Output the [x, y] coordinate of the center of the cell containing the given text.  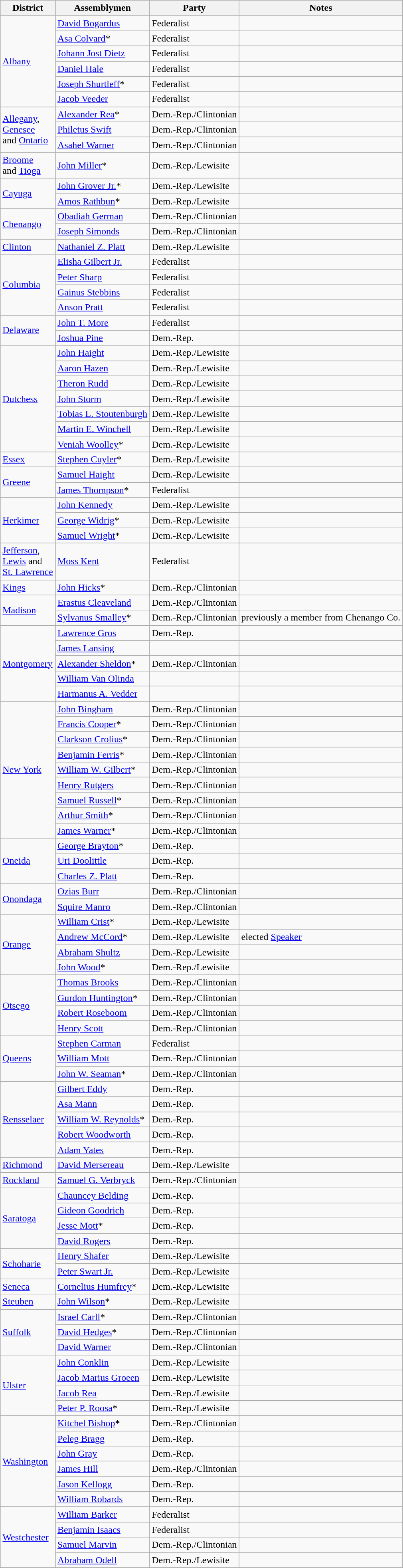
Richmond [28, 1165]
Alexander Rea* [102, 114]
Gilbert Eddy [102, 1089]
Veniah Woolley* [102, 444]
Queens [28, 1059]
Philetus Swift [102, 129]
Clinton [28, 247]
John Wood* [102, 967]
Montgomery [28, 663]
William Mott [102, 1059]
Lawrence Gros [102, 633]
Madison [28, 610]
Washington [28, 1461]
Samuel Marvin [102, 1545]
Benjamin Isaacs [102, 1530]
Andrew McCord* [102, 937]
Henry Rutgers [102, 785]
David Hedges* [102, 1332]
Chauncey Belding [102, 1195]
Peter Swart Jr. [102, 1271]
Saratoga [28, 1218]
Cayuga [28, 193]
Thomas Brooks [102, 983]
Ozias Burr [102, 891]
Peter Sharp [102, 277]
Israel Carll* [102, 1317]
Anson Pratt [102, 307]
Clarkson Crolius* [102, 739]
Rockland [28, 1180]
Orange [28, 944]
Dutchess [28, 398]
Moss Kent [102, 561]
Robert Woodworth [102, 1134]
Asa Mann [102, 1104]
Joseph Simonds [102, 232]
Stephen Cuyler* [102, 460]
Abraham Odell [102, 1560]
Uri Doolittle [102, 861]
Abraham Shultz [102, 952]
Herkimer [28, 520]
George Widrig* [102, 520]
James Thompson* [102, 490]
Squire Manro [102, 906]
Peter P. Roosa* [102, 1408]
Joseph Shurtleff* [102, 84]
Jesse Mott* [102, 1226]
John Haight [102, 353]
James Warner* [102, 831]
David Mersereau [102, 1165]
Daniel Hale [102, 69]
Gainus Stebbins [102, 292]
John T. More [102, 323]
Party [194, 8]
John Storm [102, 398]
Rensselaer [28, 1119]
William W. Gilbert* [102, 770]
Elisha Gilbert Jr. [102, 262]
William Van Olinda [102, 678]
John Grover Jr.* [102, 186]
Samuel Russell* [102, 800]
Schoharie [28, 1264]
Notes [321, 8]
Seneca [28, 1287]
William Barker [102, 1514]
Jason Kellogg [102, 1484]
Henry Shafer [102, 1256]
Theron Rudd [102, 383]
Charles Z. Platt [102, 876]
Columbia [28, 285]
Jacob Veeder [102, 99]
James Lansing [102, 648]
Johann Jost Dietz [102, 54]
William Crist* [102, 922]
John Conklin [102, 1362]
Obadiah German [102, 216]
John Miller* [102, 165]
Jefferson, Lewis and St. Lawrence [28, 561]
John Hicks* [102, 587]
Aaron Hazen [102, 368]
Tobias L. Stoutenburgh [102, 414]
Broome and Tioga [28, 165]
Suffolk [28, 1332]
William W. Reynolds* [102, 1119]
Erastus Cleaveland [102, 603]
Otsego [28, 1005]
Samuel Wright* [102, 535]
District [28, 8]
Peleg Bragg [102, 1439]
Chenango [28, 224]
Gideon Goodrich [102, 1211]
Steuben [28, 1302]
David Warner [102, 1347]
William Robards [102, 1499]
Essex [28, 460]
David Bogardus [102, 23]
George Brayton* [102, 846]
Asahel Warner [102, 145]
John Bingham [102, 709]
elected Speaker [321, 937]
Arthur Smith* [102, 815]
Harmanus A. Vedder [102, 694]
Albany [28, 61]
Onondaga [28, 899]
Oneida [28, 861]
Jacob Marius Groeen [102, 1378]
Westchester [28, 1537]
John Gray [102, 1454]
Greene [28, 482]
Delaware [28, 330]
Benjamin Ferris* [102, 755]
John Wilson* [102, 1302]
James Hill [102, 1469]
John Kennedy [102, 505]
John W. Seaman* [102, 1074]
Gurdon Huntington* [102, 998]
Cornelius Humfrey* [102, 1287]
Adam Yates [102, 1150]
Allegany, Genesee and Ontario [28, 129]
Samuel G. Verbryck [102, 1180]
Alexander Sheldon* [102, 663]
Nathaniel Z. Platt [102, 247]
Kitchel Bishop* [102, 1423]
Kings [28, 587]
Stephen Carman [102, 1043]
Ulster [28, 1385]
Henry Scott [102, 1028]
Sylvanus Smalley* [102, 618]
Jacob Rea [102, 1393]
Amos Rathbun* [102, 201]
Assemblymen [102, 8]
Joshua Pine [102, 338]
Asa Colvard* [102, 38]
Francis Cooper* [102, 724]
Robert Roseboom [102, 1013]
David Rogers [102, 1241]
Martin E. Winchell [102, 429]
Samuel Haight [102, 475]
previously a member from Chenango Co. [321, 618]
New York [28, 770]
